For the text-containing cell, return its midpoint in [x, y] coordinate format. 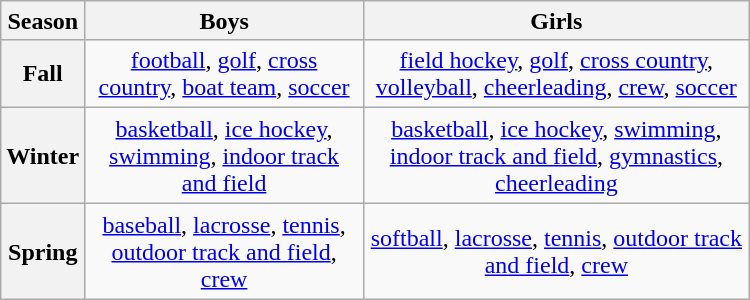
Winter [43, 156]
Girls [556, 21]
Spring [43, 252]
Season [43, 21]
football, golf, cross country, boat team, soccer [224, 74]
Fall [43, 74]
Boys [224, 21]
softball, lacrosse, tennis, outdoor track and field, crew [556, 252]
basketball, ice hockey, swimming, indoor track and field, gymnastics, cheerleading [556, 156]
basketball, ice hockey, swimming, indoor track and field [224, 156]
baseball, lacrosse, tennis, outdoor track and field, crew [224, 252]
field hockey, golf, cross country, volleyball, cheerleading, crew, soccer [556, 74]
